Find where the given text appears and provide that cell's center as [X, Y] coordinate. 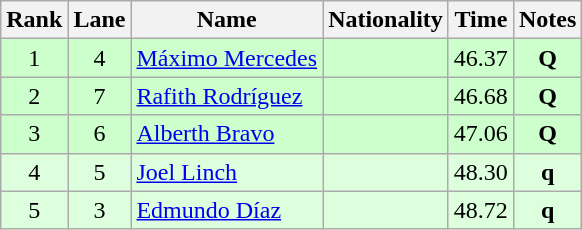
Lane [100, 20]
Edmundo Díaz [227, 210]
Notes [547, 20]
48.72 [480, 210]
Time [480, 20]
6 [100, 134]
Máximo Mercedes [227, 58]
48.30 [480, 172]
Alberth Bravo [227, 134]
Name [227, 20]
2 [34, 96]
47.06 [480, 134]
46.37 [480, 58]
Rafith Rodríguez [227, 96]
1 [34, 58]
7 [100, 96]
46.68 [480, 96]
Nationality [386, 20]
Rank [34, 20]
Joel Linch [227, 172]
